Pinpoint the cell where the given text exists, returning its (x, y) midpoint coordinate. 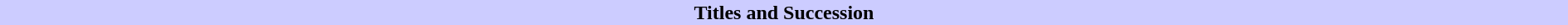
Titles and Succession (784, 12)
